Output the (X, Y) coordinate of the center of the cell containing the given text.  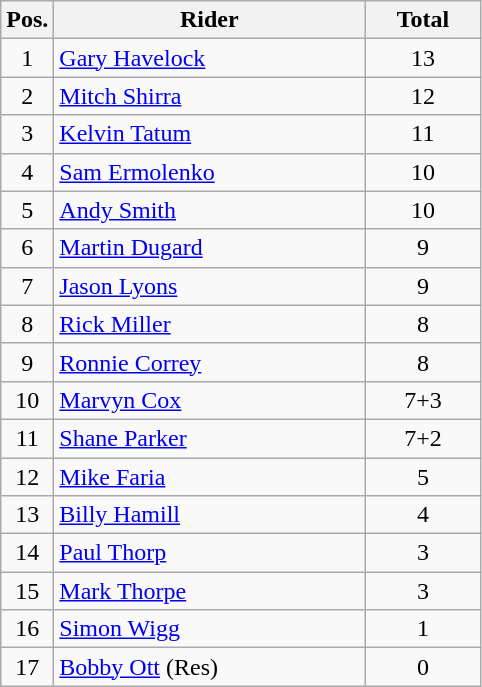
Rider (210, 20)
14 (28, 553)
Shane Parker (210, 438)
Marvyn Cox (210, 400)
Billy Hamill (210, 515)
Rick Miller (210, 324)
17 (28, 667)
Bobby Ott (Res) (210, 667)
15 (28, 591)
Sam Ermolenko (210, 172)
Mike Faria (210, 477)
16 (28, 629)
7 (28, 286)
Andy Smith (210, 210)
Martin Dugard (210, 248)
Total (423, 20)
Paul Thorp (210, 553)
6 (28, 248)
Ronnie Correy (210, 362)
Kelvin Tatum (210, 134)
Jason Lyons (210, 286)
2 (28, 96)
Simon Wigg (210, 629)
7+3 (423, 400)
Mitch Shirra (210, 96)
Pos. (28, 20)
7+2 (423, 438)
Mark Thorpe (210, 591)
0 (423, 667)
Gary Havelock (210, 58)
